Return (X, Y) of the center of cell containing provided text 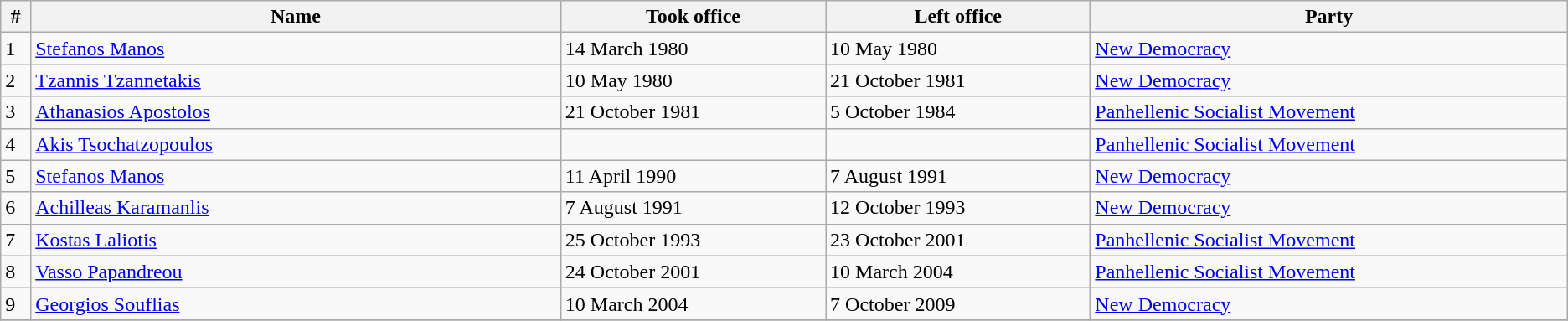
25 October 1993 (693, 240)
Achilleas Karamanlis (297, 208)
# (16, 17)
7 October 2009 (958, 303)
4 (16, 144)
9 (16, 303)
2 (16, 80)
1 (16, 49)
12 October 1993 (958, 208)
24 October 2001 (693, 272)
3 (16, 112)
Athanasios Apostolos (297, 112)
23 October 2001 (958, 240)
6 (16, 208)
Vasso Papandreou (297, 272)
Took office (693, 17)
Georgios Souflias (297, 303)
Party (1328, 17)
5 (16, 176)
Akis Tsochatzopoulos (297, 144)
7 (16, 240)
Name (297, 17)
5 October 1984 (958, 112)
Tzannis Tzannetakis (297, 80)
Left office (958, 17)
14 March 1980 (693, 49)
Kostas Laliotis (297, 240)
8 (16, 272)
11 April 1990 (693, 176)
